Locate the cell with the specified text and output its (X, Y) center coordinate. 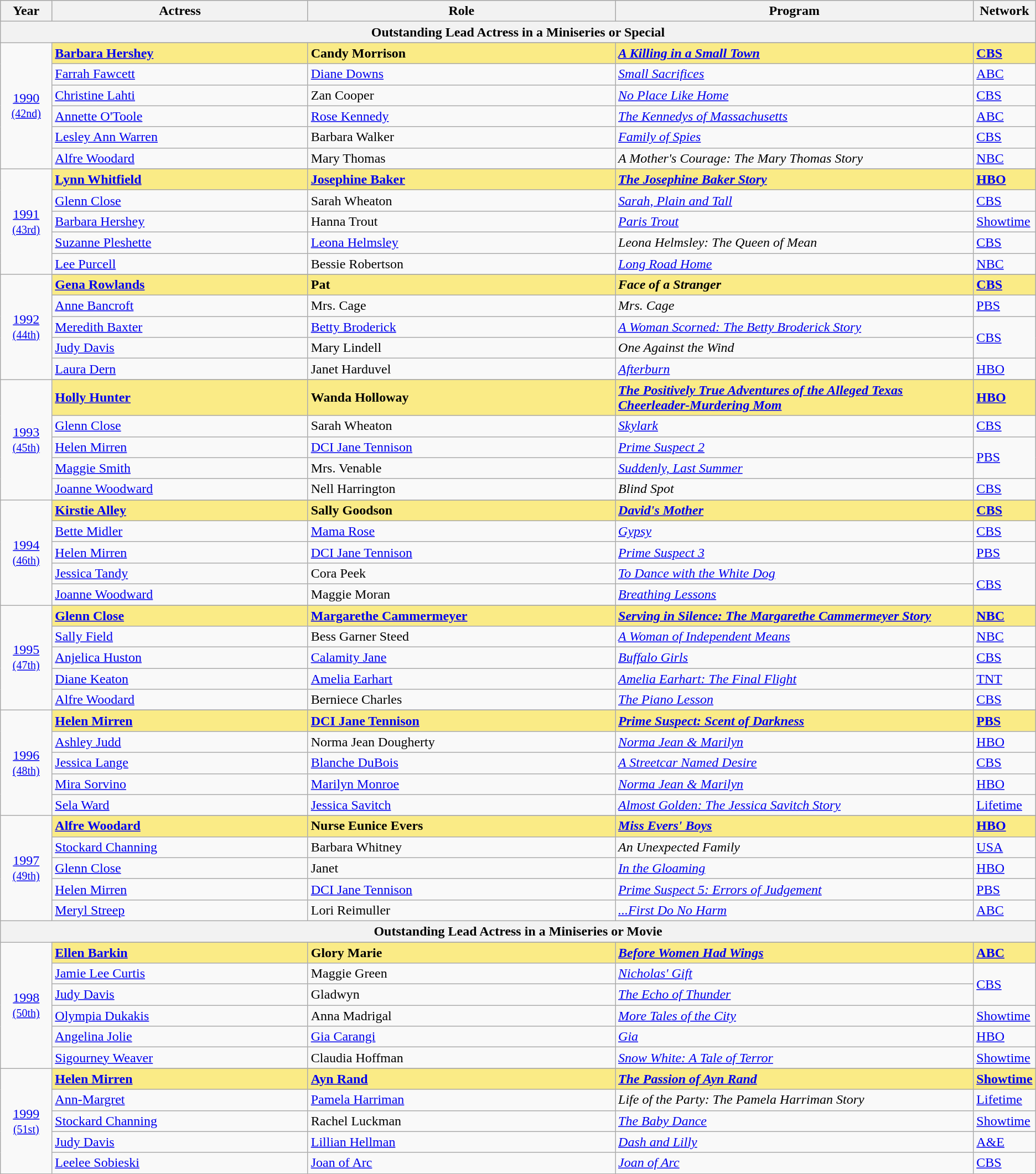
The Piano Lesson (795, 700)
Bess Garner Steed (462, 637)
Suzanne Pleshette (180, 242)
Skylark (795, 426)
David's Mother (795, 510)
1999(51st) (27, 1121)
Amelia Earhart: The Final Flight (795, 679)
Paris Trout (795, 221)
Rose Kennedy (462, 116)
1994(46th) (27, 552)
An Unexpected Family (795, 847)
Ellen Barkin (180, 952)
Gladwyn (462, 995)
Calamity Jane (462, 658)
USA (1004, 847)
The Baby Dance (795, 1121)
Jamie Lee Curtis (180, 974)
Outstanding Lead Actress in a Miniseries or Special (518, 32)
Anjelica Huston (180, 658)
Life of the Party: The Pamela Harriman Story (795, 1100)
Small Sacrifices (795, 74)
Maggie Smith (180, 468)
Dash and Lilly (795, 1142)
Mira Sorvino (180, 784)
Family of Spies (795, 137)
The Echo of Thunder (795, 995)
Laura Dern (180, 369)
Diane Downs (462, 74)
Before Women Had Wings (795, 952)
1992(44th) (27, 327)
Angelina Jolie (180, 1037)
Mama Rose (462, 531)
Farrah Fawcett (180, 74)
1990(42nd) (27, 106)
Year (27, 11)
A&E (1004, 1142)
Ashley Judd (180, 742)
Pamela Harriman (462, 1100)
Anne Bancroft (180, 306)
Gia Carangi (462, 1037)
In the Gloaming (795, 868)
Josephine Baker (462, 179)
Bette Midler (180, 531)
Glory Marie (462, 952)
Rachel Luckman (462, 1121)
The Kennedys of Massachusetts (795, 116)
Lesley Ann Warren (180, 137)
The Josephine Baker Story (795, 179)
Breathing Lessons (795, 594)
Betty Broderick (462, 327)
Sally Field (180, 637)
Christine Lahti (180, 95)
Outstanding Lead Actress in a Miniseries or Movie (518, 931)
Miss Evers' Boys (795, 826)
Ann-Margret (180, 1100)
Diane Keaton (180, 679)
Nurse Eunice Evers (462, 826)
Gypsy (795, 531)
Lillian Hellman (462, 1142)
Claudia Hoffman (462, 1058)
Amelia Earhart (462, 679)
Leona Helmsley (462, 242)
One Against the Wind (795, 348)
Suddenly, Last Summer (795, 468)
Olympia Dukakis (180, 1016)
Sigourney Weaver (180, 1058)
Holly Hunter (180, 397)
Zan Cooper (462, 95)
Buffalo Girls (795, 658)
Janet Harduvel (462, 369)
A Mother's Courage: The Mary Thomas Story (795, 158)
Candy Morrison (462, 53)
Maggie Moran (462, 594)
Jessica Savitch (462, 805)
Lee Purcell (180, 264)
Barbara Whitney (462, 847)
To Dance with the White Dog (795, 573)
Program (795, 11)
...First Do No Harm (795, 910)
Pat (462, 285)
Sarah, Plain and Tall (795, 200)
Network (1004, 11)
Hanna Trout (462, 221)
Blind Spot (795, 489)
Face of a Stranger (795, 285)
Gena Rowlands (180, 285)
1998(50th) (27, 1005)
1993(45th) (27, 439)
Afterburn (795, 369)
Marilyn Monroe (462, 784)
Role (462, 11)
Sela Ward (180, 805)
Margarethe Cammermeyer (462, 616)
No Place Like Home (795, 95)
Sally Goodson (462, 510)
Cora Peek (462, 573)
Ayn Rand (462, 1079)
Prime Suspect 5: Errors of Judgement (795, 889)
Kirstie Alley (180, 510)
Lynn Whitfield (180, 179)
Leelee Sobieski (180, 1163)
Janet (462, 868)
Lori Reimuller (462, 910)
1996(48th) (27, 763)
The Positively True Adventures of the Alleged Texas Cheerleader-Murdering Mom (795, 397)
Gia (795, 1037)
1995(47th) (27, 658)
TNT (1004, 679)
Blanche DuBois (462, 763)
Prime Suspect 3 (795, 552)
A Killing in a Small Town (795, 53)
Wanda Holloway (462, 397)
Prime Suspect: Scent of Darkness (795, 721)
Actress (180, 11)
Anna Madrigal (462, 1016)
Mary Lindell (462, 348)
A Woman Scorned: The Betty Broderick Story (795, 327)
Mrs. Venable (462, 468)
Bessie Robertson (462, 264)
Jessica Lange (180, 763)
Nell Harrington (462, 489)
Prime Suspect 2 (795, 447)
Snow White: A Tale of Terror (795, 1058)
Long Road Home (795, 264)
Meryl Streep (180, 910)
Meredith Baxter (180, 327)
Norma Jean Dougherty (462, 742)
More Tales of the City (795, 1016)
Annette O'Toole (180, 116)
1997(49th) (27, 868)
Maggie Green (462, 974)
Nicholas' Gift (795, 974)
Mary Thomas (462, 158)
Almost Golden: The Jessica Savitch Story (795, 805)
Leona Helmsley: The Queen of Mean (795, 242)
1991(43rd) (27, 221)
Berniece Charles (462, 700)
A Woman of Independent Means (795, 637)
Serving in Silence: The Margarethe Cammermeyer Story (795, 616)
A Streetcar Named Desire (795, 763)
The Passion of Ayn Rand (795, 1079)
Barbara Walker (462, 137)
Jessica Tandy (180, 573)
